Find where the given text appears and provide that cell's center as [x, y] coordinate. 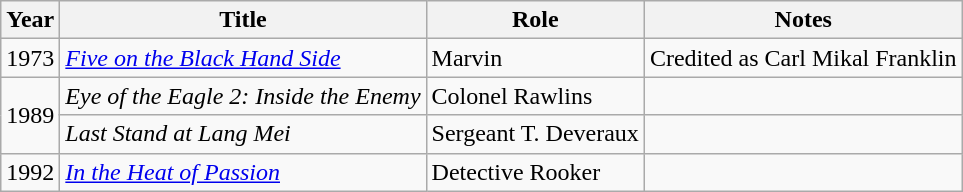
1989 [30, 115]
Role [535, 20]
Title [243, 20]
1973 [30, 58]
Eye of the Eagle 2: Inside the Enemy [243, 96]
Colonel Rawlins [535, 96]
Sergeant T. Deveraux [535, 134]
Five on the Black Hand Side [243, 58]
Notes [803, 20]
Last Stand at Lang Mei [243, 134]
1992 [30, 172]
In the Heat of Passion [243, 172]
Credited as Carl Mikal Franklin [803, 58]
Detective Rooker [535, 172]
Marvin [535, 58]
Year [30, 20]
